Capture the cell that displays the provided text and extract its [x, y] central coordinate. 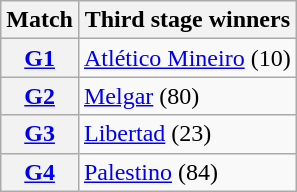
G4 [40, 172]
G3 [40, 134]
G2 [40, 96]
Melgar (80) [187, 96]
Match [40, 20]
Libertad (23) [187, 134]
Third stage winners [187, 20]
Palestino (84) [187, 172]
G1 [40, 58]
Atlético Mineiro (10) [187, 58]
